Return (x, y) of the center of cell containing provided text 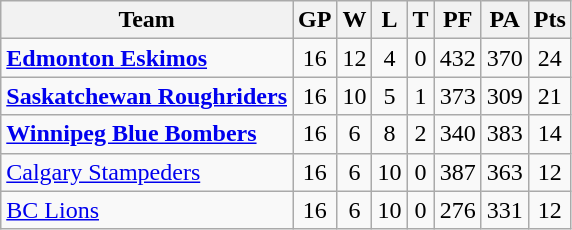
8 (390, 134)
Team (147, 20)
24 (550, 58)
T (420, 20)
Saskatchewan Roughriders (147, 96)
309 (504, 96)
387 (458, 172)
W (354, 20)
14 (550, 134)
340 (458, 134)
383 (504, 134)
Calgary Stampeders (147, 172)
4 (390, 58)
Edmonton Eskimos (147, 58)
363 (504, 172)
BC Lions (147, 210)
PF (458, 20)
21 (550, 96)
5 (390, 96)
2 (420, 134)
Pts (550, 20)
331 (504, 210)
PA (504, 20)
L (390, 20)
1 (420, 96)
370 (504, 58)
373 (458, 96)
GP (315, 20)
Winnipeg Blue Bombers (147, 134)
276 (458, 210)
432 (458, 58)
